Scan for the cell matching the given text and deliver its [x, y] coordinate at center. 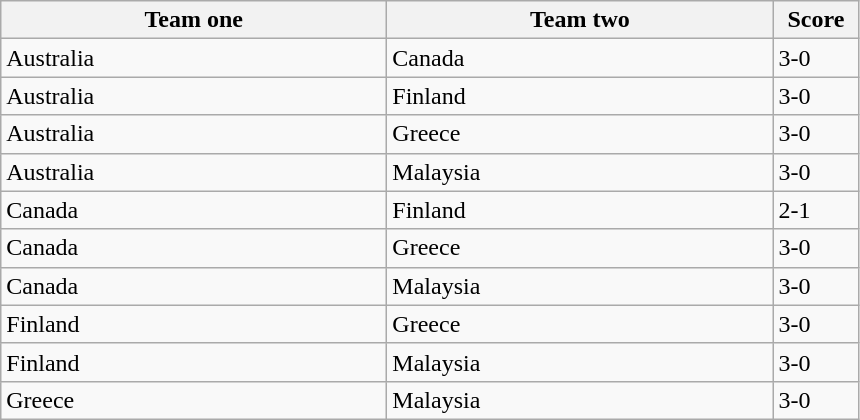
Team one [194, 20]
Team two [580, 20]
2-1 [816, 210]
Score [816, 20]
